Determine the [x, y] coordinate at the center of the cell enclosing the given text.  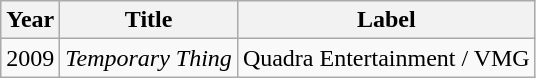
Title [149, 20]
Label [386, 20]
Year [30, 20]
Temporary Thing [149, 58]
Quadra Entertainment / VMG [386, 58]
2009 [30, 58]
